Pinpoint the cell where the given text exists, returning its (x, y) midpoint coordinate. 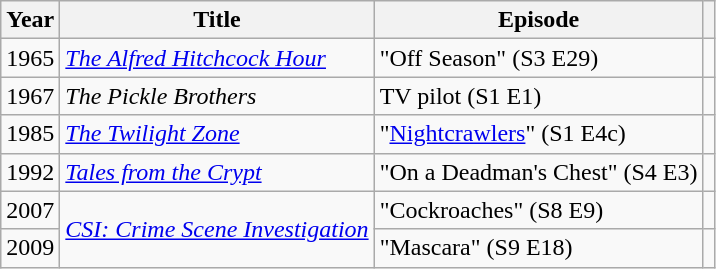
The Twilight Zone (217, 134)
The Alfred Hitchcock Hour (217, 58)
"Cockroaches" (S8 E9) (538, 210)
Title (217, 20)
2009 (30, 248)
2007 (30, 210)
"Off Season" (S3 E29) (538, 58)
Tales from the Crypt (217, 172)
"On a Deadman's Chest" (S4 E3) (538, 172)
"Nightcrawlers" (S1 E4c) (538, 134)
1965 (30, 58)
Year (30, 20)
1967 (30, 96)
1992 (30, 172)
Episode (538, 20)
TV pilot (S1 E1) (538, 96)
1985 (30, 134)
The Pickle Brothers (217, 96)
"Mascara" (S9 E18) (538, 248)
CSI: Crime Scene Investigation (217, 229)
